Provide the [X, Y] coordinate of the cell's center where the given text is located.  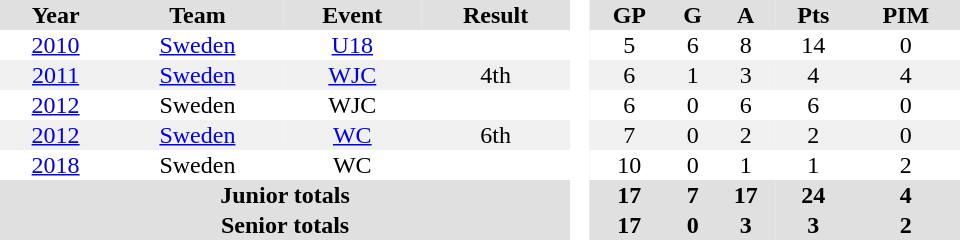
2011 [56, 75]
2018 [56, 165]
14 [813, 45]
Result [496, 15]
4th [496, 75]
U18 [352, 45]
8 [746, 45]
6th [496, 135]
Pts [813, 15]
Event [352, 15]
Team [197, 15]
Junior totals [285, 195]
Year [56, 15]
24 [813, 195]
Senior totals [285, 225]
2010 [56, 45]
10 [630, 165]
GP [630, 15]
PIM [906, 15]
5 [630, 45]
A [746, 15]
G [692, 15]
